Output the (x, y) coordinate of the center of the cell containing the given text.  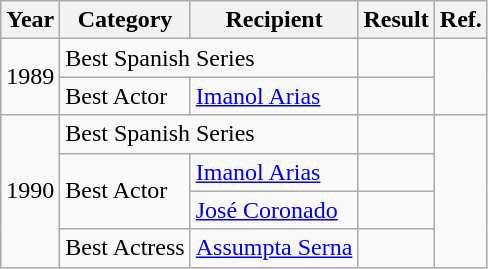
1989 (30, 77)
Result (396, 20)
Category (125, 20)
Recipient (274, 20)
Best Actress (125, 248)
Assumpta Serna (274, 248)
1990 (30, 191)
José Coronado (274, 210)
Year (30, 20)
Ref. (460, 20)
